Pinpoint the cell where the given text exists, returning its [X, Y] midpoint coordinate. 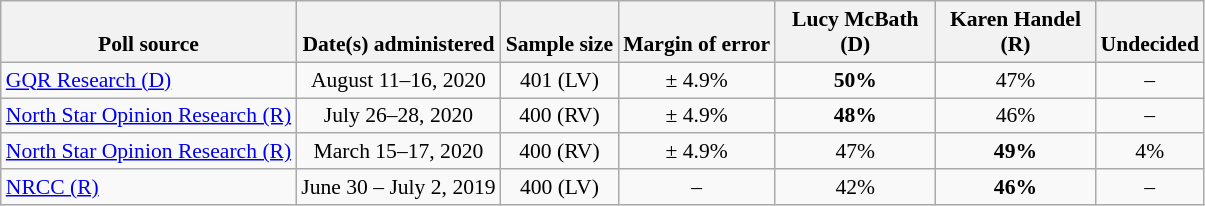
March 15–17, 2020 [398, 152]
NRCC (R) [148, 187]
401 (LV) [560, 80]
Sample size [560, 32]
Date(s) administered [398, 32]
Undecided [1150, 32]
49% [1015, 152]
Karen Handel (R) [1015, 32]
Margin of error [696, 32]
June 30 – July 2, 2019 [398, 187]
42% [855, 187]
50% [855, 80]
48% [855, 116]
Lucy McBath (D) [855, 32]
GQR Research (D) [148, 80]
August 11–16, 2020 [398, 80]
Poll source [148, 32]
400 (LV) [560, 187]
4% [1150, 152]
July 26–28, 2020 [398, 116]
